Provide the (X, Y) coordinate of the cell's center where the given text is located.  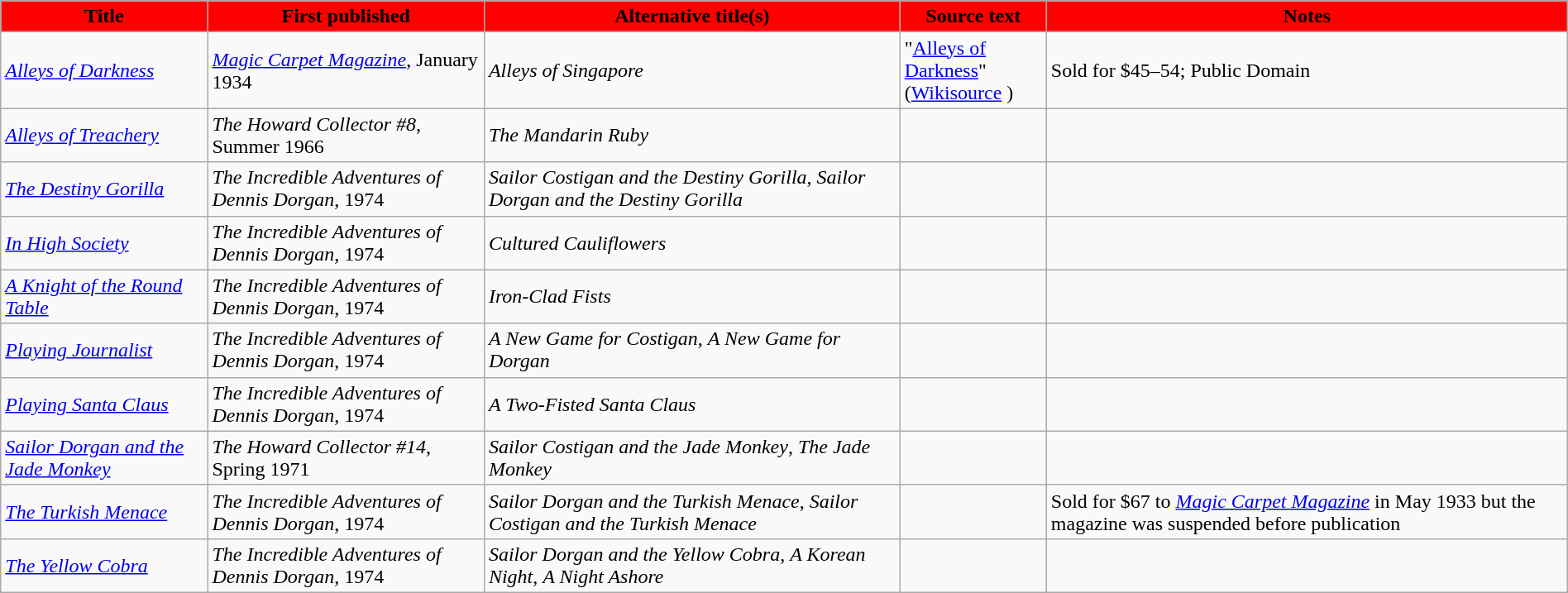
The Yellow Cobra (104, 566)
Playing Journalist (104, 351)
Sailor Dorgan and the Turkish Menace, Sailor Costigan and the Turkish Menace (691, 511)
Sailor Dorgan and the Yellow Cobra, A Korean Night, A Night Ashore (691, 566)
Magic Carpet Magazine, January 1934 (346, 70)
Cultured Cauliflowers (691, 243)
Sailor Costigan and the Destiny Gorilla, Sailor Dorgan and the Destiny Gorilla (691, 189)
Alternative title(s) (691, 17)
Sailor Dorgan and the Jade Monkey (104, 458)
Notes (1307, 17)
Alleys of Darkness (104, 70)
Alleys of Treachery (104, 136)
The Howard Collector #14, Spring 1971 (346, 458)
Sold for $67 to Magic Carpet Magazine in May 1933 but the magazine was suspended before publication (1307, 511)
Title (104, 17)
Alleys of Singapore (691, 70)
The Mandarin Ruby (691, 136)
The Destiny Gorilla (104, 189)
In High Society (104, 243)
The Turkish Menace (104, 511)
First published (346, 17)
A Knight of the Round Table (104, 296)
A Two-Fisted Santa Claus (691, 404)
"Alleys of Darkness" (Wikisource ) (973, 70)
Source text (973, 17)
Sold for $45–54; Public Domain (1307, 70)
A New Game for Costigan, A New Game for Dorgan (691, 351)
The Howard Collector #8, Summer 1966 (346, 136)
Sailor Costigan and the Jade Monkey, The Jade Monkey (691, 458)
Iron-Clad Fists (691, 296)
Playing Santa Claus (104, 404)
